Return (X, Y) of the center of cell containing provided text 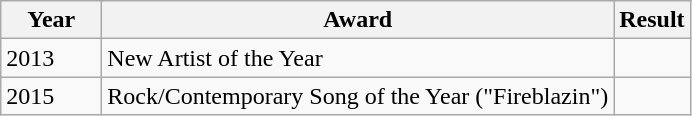
2013 (52, 58)
Year (52, 20)
Award (358, 20)
2015 (52, 96)
Rock/Contemporary Song of the Year ("Fireblazin") (358, 96)
New Artist of the Year (358, 58)
Result (652, 20)
